Extract the [x, y] coordinate from the center of the cell holding the provided text.  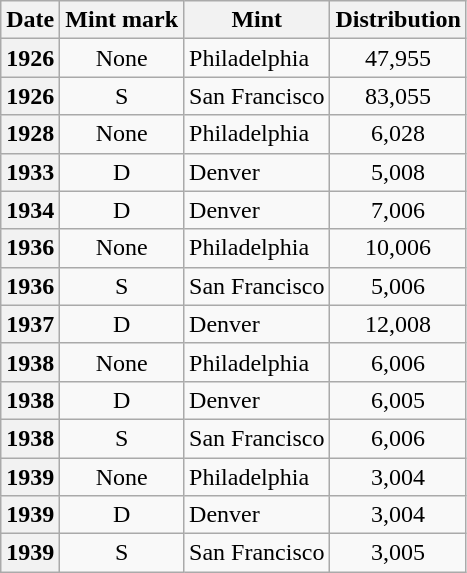
Distribution [398, 20]
1933 [30, 172]
83,055 [398, 96]
Mint [257, 20]
12,008 [398, 324]
47,955 [398, 58]
5,006 [398, 286]
7,006 [398, 210]
Mint mark [122, 20]
Date [30, 20]
5,008 [398, 172]
1934 [30, 210]
1928 [30, 134]
1937 [30, 324]
6,028 [398, 134]
10,006 [398, 248]
6,005 [398, 400]
3,005 [398, 553]
